Extract the (X, Y) coordinate from the center of the cell holding the provided text.  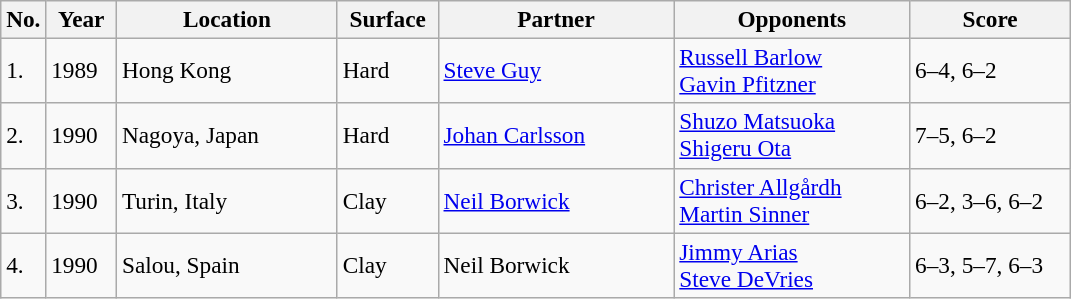
Salou, Spain (228, 264)
2. (24, 136)
4. (24, 264)
Surface (388, 19)
6–4, 6–2 (990, 70)
Score (990, 19)
Christer Allgårdh Martin Sinner (792, 200)
Year (82, 19)
1989 (82, 70)
Turin, Italy (228, 200)
6–2, 3–6, 6–2 (990, 200)
Partner (556, 19)
1. (24, 70)
Shuzo Matsuoka Shigeru Ota (792, 136)
Steve Guy (556, 70)
Johan Carlsson (556, 136)
Location (228, 19)
3. (24, 200)
No. (24, 19)
7–5, 6–2 (990, 136)
Hong Kong (228, 70)
Russell Barlow Gavin Pfitzner (792, 70)
6–3, 5–7, 6–3 (990, 264)
Nagoya, Japan (228, 136)
Jimmy Arias Steve DeVries (792, 264)
Opponents (792, 19)
